Return the [x, y] coordinate for the center point of the cell that contains the specified text.  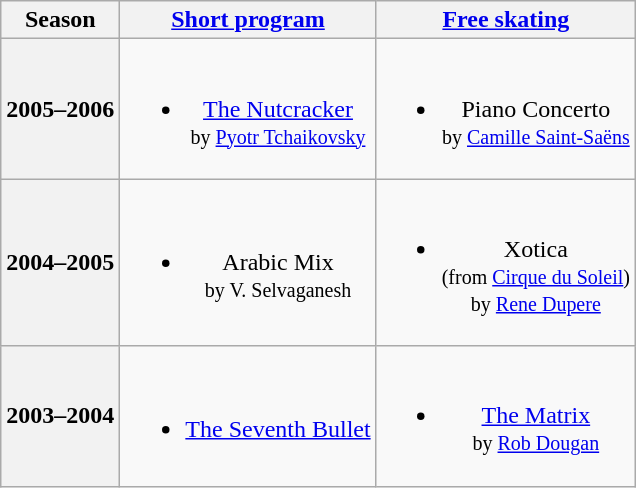
The Nutcracker by Pyotr Tchaikovsky [248, 109]
Xotica (from Cirque du Soleil) by Rene Dupere [506, 262]
Short program [248, 20]
The Matrix by Rob Dougan [506, 416]
The Seventh Bullet [248, 416]
2005–2006 [60, 109]
Piano Concerto by Camille Saint-Saëns [506, 109]
2004–2005 [60, 262]
Free skating [506, 20]
Arabic Mix by V. Selvaganesh [248, 262]
2003–2004 [60, 416]
Season [60, 20]
